Return (x, y) of the center of cell containing provided text 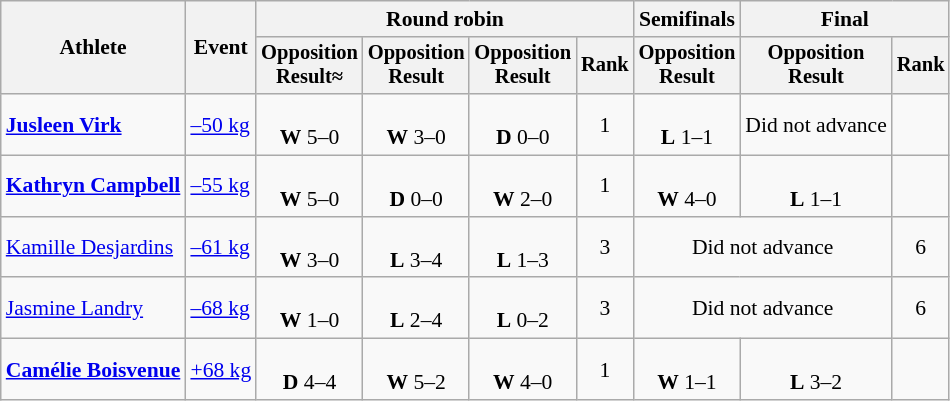
Event (220, 48)
–50 kg (220, 124)
W 1–1 (688, 370)
D 4–4 (310, 370)
Semifinals (688, 19)
Final (844, 19)
OppositionResult≈ (310, 66)
W 1–0 (310, 308)
W 2–0 (522, 186)
Kathryn Campbell (94, 186)
+68 kg (220, 370)
Round robin (444, 19)
L 2–4 (416, 308)
–68 kg (220, 308)
L 1–3 (522, 248)
L 3–2 (816, 370)
W 5–2 (416, 370)
–55 kg (220, 186)
Camélie Boisvenue (94, 370)
L 3–4 (416, 248)
Kamille Desjardins (94, 248)
–61 kg (220, 248)
Athlete (94, 48)
Jusleen Virk (94, 124)
L 0–2 (522, 308)
Jasmine Landry (94, 308)
